Determine the (X, Y) coordinate at the center of the cell enclosing the given text.  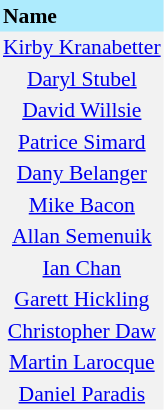
Mike Bacon (82, 205)
Kirby Kranabetter (82, 48)
Garett Hickling (82, 300)
Name (82, 16)
Allan Semenuik (82, 236)
Daryl Stubel (82, 79)
Christopher Daw (82, 331)
Dany Belanger (82, 174)
Patrice Simard (82, 142)
Martin Larocque (82, 362)
David Willsie (82, 110)
Daniel Paradis (82, 394)
Ian Chan (82, 268)
